Determine the (x, y) coordinate at the center of the cell enclosing the given text.  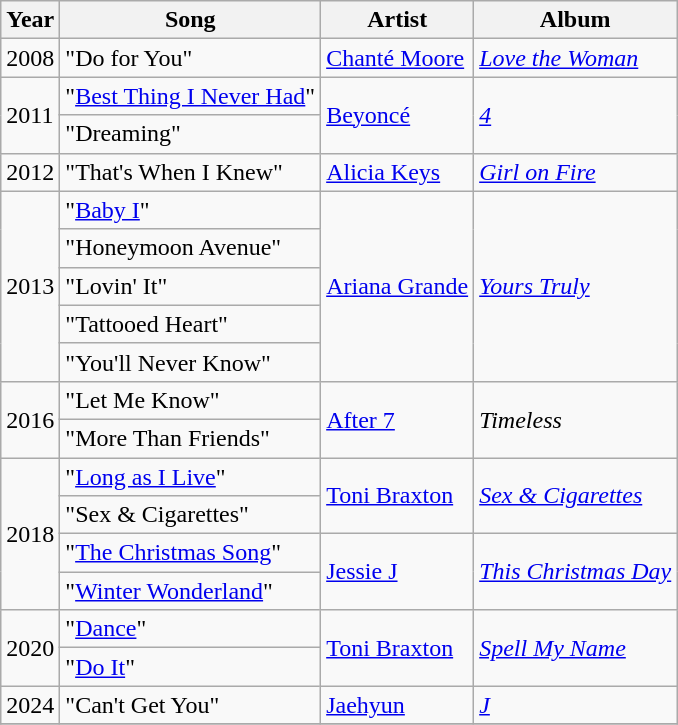
Spell My Name (576, 648)
"Sex & Cigarettes" (190, 515)
"Do It" (190, 667)
Artist (398, 20)
"Baby I" (190, 210)
After 7 (398, 419)
"Honeymoon Avenue" (190, 248)
2024 (30, 705)
"The Christmas Song" (190, 553)
2011 (30, 115)
Sex & Cigarettes (576, 496)
"Lovin' It" (190, 286)
2018 (30, 534)
4 (576, 115)
"More Than Friends" (190, 438)
"Do for You" (190, 58)
Timeless (576, 419)
Alicia Keys (398, 172)
"Winter Wonderland" (190, 591)
Ariana Grande (398, 286)
"Dreaming" (190, 134)
Girl on Fire (576, 172)
Album (576, 20)
"Tattooed Heart" (190, 324)
Jaehyun (398, 705)
"Long as I Live" (190, 477)
Song (190, 20)
"Let Me Know" (190, 400)
"Can't Get You" (190, 705)
2020 (30, 648)
2012 (30, 172)
2016 (30, 419)
"That's When I Knew" (190, 172)
Love the Woman (576, 58)
Year (30, 20)
Beyoncé (398, 115)
"Dance" (190, 629)
Chanté Moore (398, 58)
Yours Truly (576, 286)
J (576, 705)
Jessie J (398, 572)
This Christmas Day (576, 572)
2008 (30, 58)
"Best Thing I Never Had" (190, 96)
"You'll Never Know" (190, 362)
2013 (30, 286)
